For the text-containing cell, return its midpoint in (x, y) coordinate format. 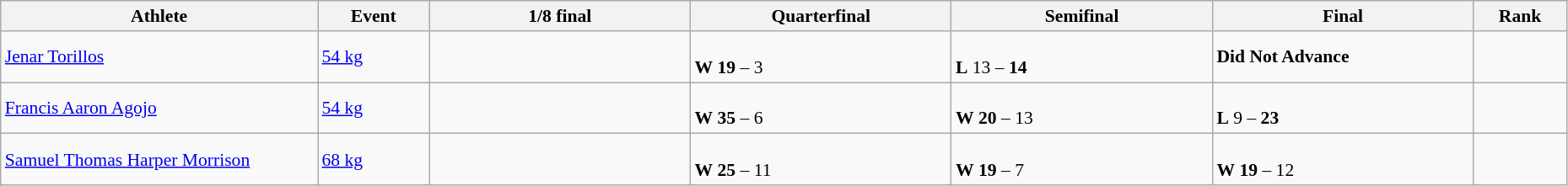
W 20 – 13 (1081, 108)
W 19 – 3 (822, 57)
Francis Aaron Agojo (159, 108)
W 19 – 7 (1081, 160)
Rank (1520, 16)
L 9 – 23 (1343, 108)
Jenar Torillos (159, 57)
Samuel Thomas Harper Morrison (159, 160)
W 19 – 12 (1343, 160)
Final (1343, 16)
68 kg (373, 160)
Did Not Advance (1343, 57)
Quarterfinal (822, 16)
1/8 final (560, 16)
Semifinal (1081, 16)
W 35 – 6 (822, 108)
L 13 – 14 (1081, 57)
Event (373, 16)
W 25 – 11 (822, 160)
Athlete (159, 16)
